From the cell containing the given text, extract its center point as (x, y) coordinate. 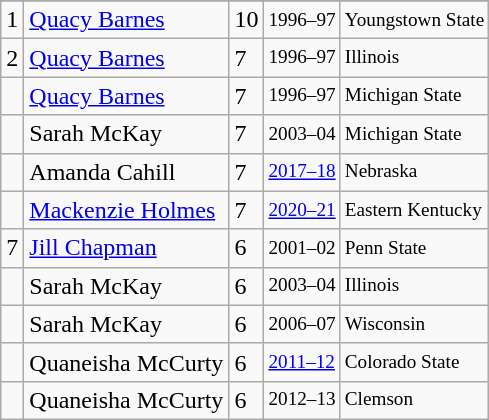
2012–13 (302, 400)
2 (12, 58)
Clemson (414, 400)
2006–07 (302, 324)
Youngstown State (414, 20)
2011–12 (302, 362)
10 (246, 20)
Jill Chapman (126, 248)
Eastern Kentucky (414, 210)
Amanda Cahill (126, 172)
Wisconsin (414, 324)
Penn State (414, 248)
Nebraska (414, 172)
2020–21 (302, 210)
2017–18 (302, 172)
1 (12, 20)
Mackenzie Holmes (126, 210)
2001–02 (302, 248)
Colorado State (414, 362)
